From the cell containing the given text, extract its center point as [X, Y] coordinate. 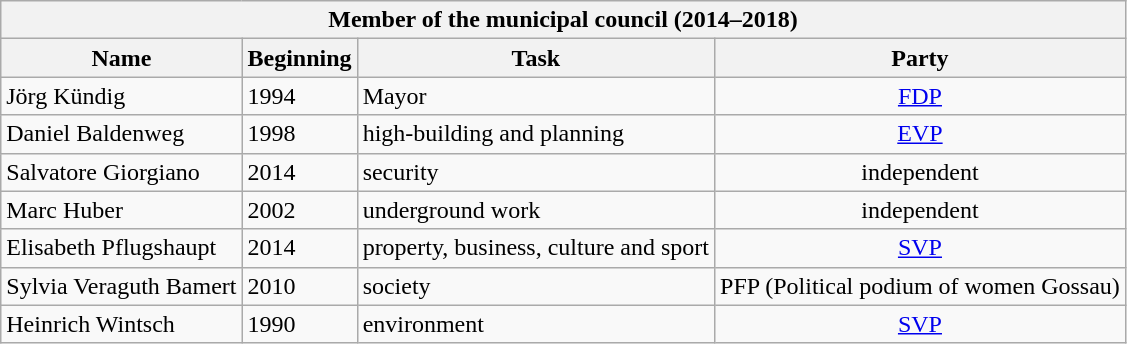
property, business, culture and sport [536, 248]
PFP (Political podium of women Gossau) [920, 286]
2010 [300, 286]
FDP [920, 96]
1990 [300, 324]
security [536, 172]
Marc Huber [122, 210]
Member of the municipal council (2014–2018) [564, 20]
Party [920, 58]
Elisabeth Pflugshaupt [122, 248]
EVP [920, 134]
Heinrich Wintsch [122, 324]
Jörg Kündig [122, 96]
society [536, 286]
environment [536, 324]
2002 [300, 210]
high-building and planning [536, 134]
underground work [536, 210]
Mayor [536, 96]
Beginning [300, 58]
1998 [300, 134]
Salvatore Giorgiano [122, 172]
Sylvia Veraguth Bamert [122, 286]
1994 [300, 96]
Daniel Baldenweg [122, 134]
Name [122, 58]
Task [536, 58]
